Search for the cell housing the specified text and yield its [x, y] center coordinate. 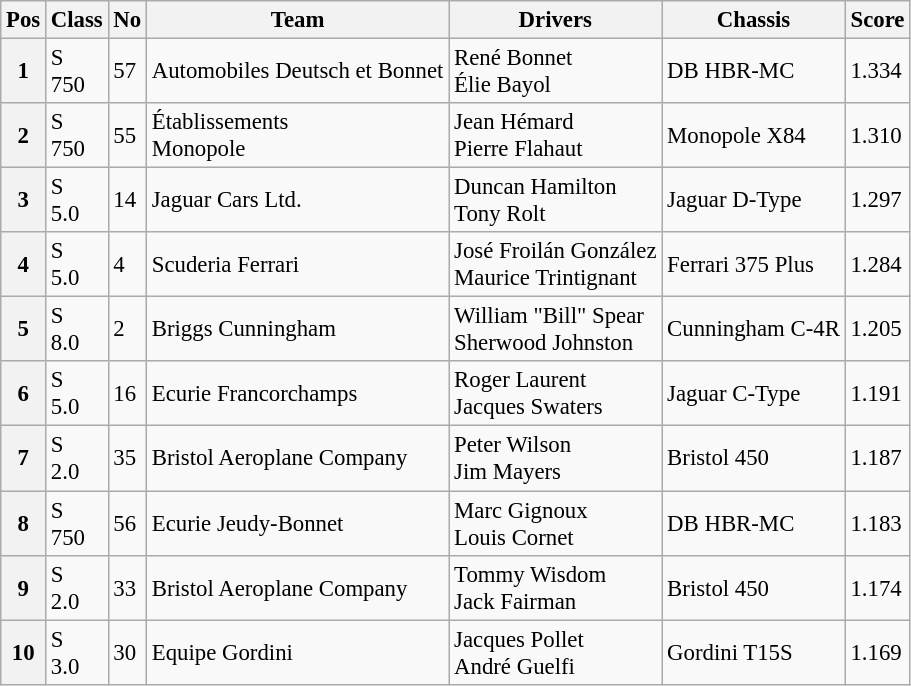
1.284 [878, 264]
1.187 [878, 458]
S3.0 [78, 652]
Class [78, 20]
1 [24, 72]
Equipe Gordini [297, 652]
8 [24, 524]
Cunningham C-4R [754, 330]
Pos [24, 20]
1.334 [878, 72]
14 [127, 200]
ÉtablissementsMonopole [297, 136]
Team [297, 20]
1.205 [878, 330]
1.183 [878, 524]
Gordini T15S [754, 652]
1.310 [878, 136]
16 [127, 394]
Jacques Pollet André Guelfi [556, 652]
9 [24, 588]
William "Bill" Spear Sherwood Johnston [556, 330]
Jean Hémard Pierre Flahaut [556, 136]
Roger Laurent Jacques Swaters [556, 394]
35 [127, 458]
Ecurie Francorchamps [297, 394]
Automobiles Deutsch et Bonnet [297, 72]
Tommy Wisdom Jack Fairman [556, 588]
33 [127, 588]
Drivers [556, 20]
5 [24, 330]
Briggs Cunningham [297, 330]
Ecurie Jeudy-Bonnet [297, 524]
René Bonnet Élie Bayol [556, 72]
Duncan Hamilton Tony Rolt [556, 200]
1.169 [878, 652]
10 [24, 652]
3 [24, 200]
Scuderia Ferrari [297, 264]
Ferrari 375 Plus [754, 264]
Marc Gignoux Louis Cornet [556, 524]
6 [24, 394]
1.297 [878, 200]
No [127, 20]
57 [127, 72]
Jaguar C-Type [754, 394]
Monopole X84 [754, 136]
1.174 [878, 588]
Jaguar D-Type [754, 200]
55 [127, 136]
S8.0 [78, 330]
30 [127, 652]
1.191 [878, 394]
Jaguar Cars Ltd. [297, 200]
7 [24, 458]
Score [878, 20]
Chassis [754, 20]
56 [127, 524]
Peter Wilson Jim Mayers [556, 458]
José Froilán González Maurice Trintignant [556, 264]
